Locate the cell with the specified text and output its (X, Y) center coordinate. 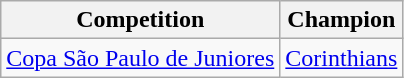
Corinthians (342, 58)
Champion (342, 20)
Copa São Paulo de Juniores (140, 58)
Competition (140, 20)
